Return [X, Y] of the center of cell containing provided text 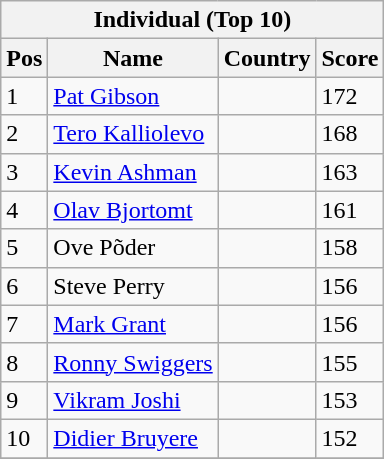
5 [24, 248]
Individual (Top 10) [192, 20]
172 [350, 96]
Ronny Swiggers [133, 362]
Kevin Ashman [133, 172]
Name [133, 58]
Score [350, 58]
3 [24, 172]
Vikram Joshi [133, 400]
Pat Gibson [133, 96]
Steve Perry [133, 286]
Olav Bjortomt [133, 210]
7 [24, 324]
153 [350, 400]
2 [24, 134]
161 [350, 210]
155 [350, 362]
Mark Grant [133, 324]
8 [24, 362]
Country [267, 58]
1 [24, 96]
4 [24, 210]
10 [24, 438]
158 [350, 248]
163 [350, 172]
Ove Põder [133, 248]
6 [24, 286]
Didier Bruyere [133, 438]
168 [350, 134]
Pos [24, 58]
152 [350, 438]
Tero Kalliolevo [133, 134]
9 [24, 400]
